Output the (X, Y) coordinate of the center of the cell containing the given text.  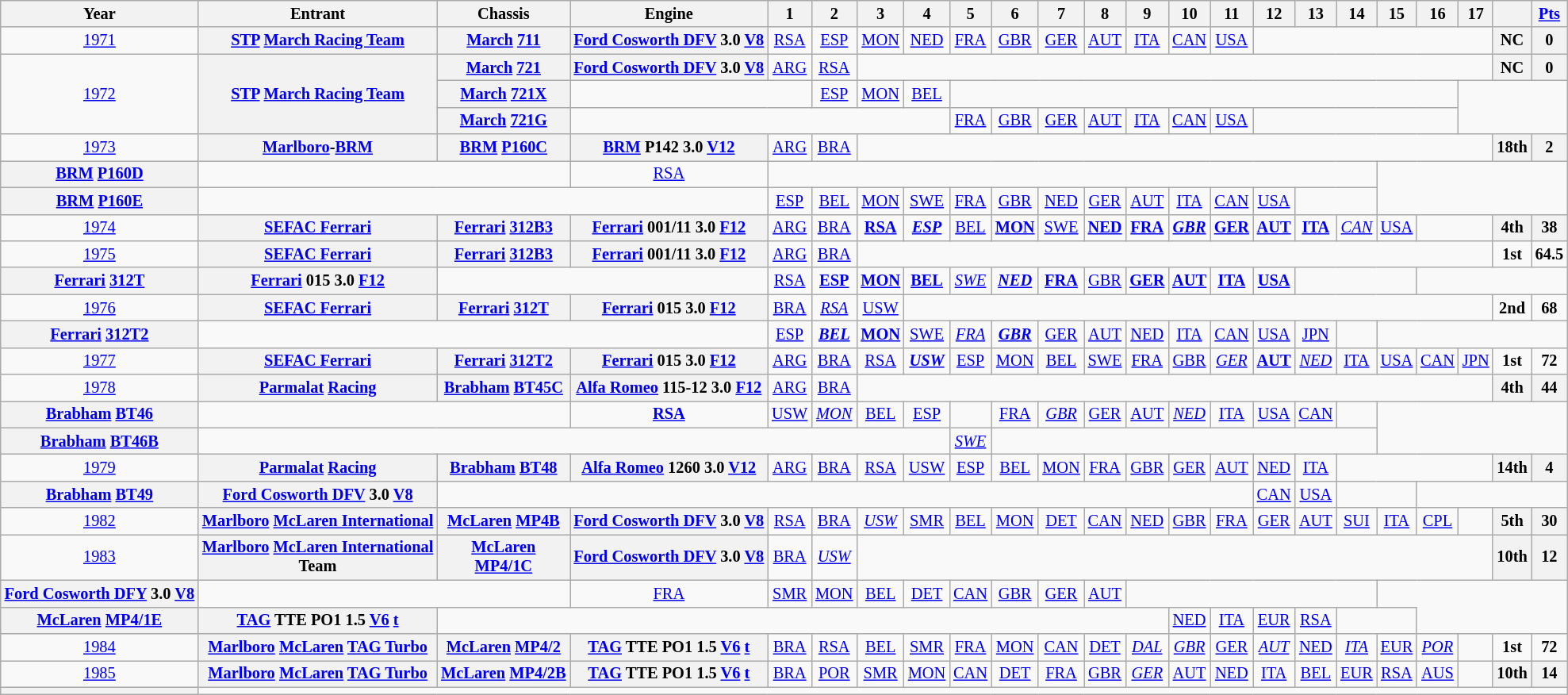
44 (1550, 388)
1974 (100, 228)
BRM P160C (503, 148)
64.5 (1550, 254)
30 (1550, 521)
Pts (1550, 13)
SUI (1356, 521)
McLaren MP4/2B (503, 674)
1977 (100, 361)
1972 (100, 94)
March 721X (503, 94)
Marlboro McLaren International Team (317, 557)
1976 (100, 308)
Marlboro-BRM (317, 148)
BRM P142 3.0 V12 (669, 148)
10 (1190, 13)
CPL (1437, 521)
6 (1015, 13)
March 721 (503, 67)
1973 (100, 148)
1971 (100, 40)
16 (1437, 13)
7 (1061, 13)
68 (1550, 308)
1985 (100, 674)
8 (1106, 13)
5 (971, 13)
14th (1512, 467)
5th (1512, 521)
McLaren MP4/1E (100, 620)
Marlboro McLaren International (317, 521)
March 721G (503, 121)
1979 (100, 467)
9 (1147, 13)
DAL (1147, 647)
Brabham BT46 (100, 414)
3 (880, 13)
McLaren MP4/1C (503, 557)
15 (1397, 13)
1975 (100, 254)
38 (1550, 228)
1 (790, 13)
BRM P160E (100, 201)
Brabham BT46B (100, 441)
AUS (1437, 674)
Chassis (503, 13)
1984 (100, 647)
17 (1476, 13)
Year (100, 13)
Ford Cosworth DFY 3.0 V8 (100, 593)
1983 (100, 557)
Alfa Romeo 115-12 3.0 F12 (669, 388)
1978 (100, 388)
18th (1512, 148)
2nd (1512, 308)
Entrant (317, 13)
11 (1232, 13)
BRM P160D (100, 174)
Brabham BT49 (100, 494)
13 (1315, 13)
McLaren MP4B (503, 521)
Alfa Romeo 1260 3.0 V12 (669, 467)
Engine (669, 13)
McLaren MP4/2 (503, 647)
Brabham BT48 (503, 467)
March 711 (503, 40)
1982 (100, 521)
Brabham BT45C (503, 388)
